Identify which cell holds the provided text, then report its [X, Y] central coordinate. 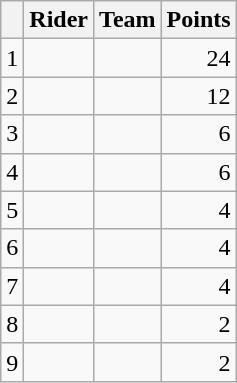
8 [12, 324]
1 [12, 58]
9 [12, 362]
12 [198, 96]
5 [12, 210]
Points [198, 20]
Rider [59, 20]
3 [12, 134]
7 [12, 286]
Team [128, 20]
24 [198, 58]
